Determine the [X, Y] coordinate at the center of the cell enclosing the given text.  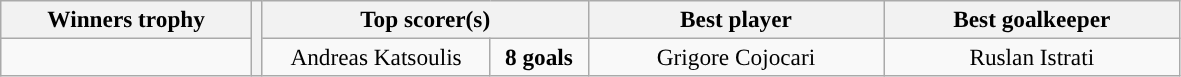
Winners trophy [126, 19]
Best player [736, 19]
Grigore Cojocari [736, 57]
Andreas Katsoulis [376, 57]
8 goals [539, 57]
Top scorer(s) [425, 19]
Ruslan Istrati [1032, 57]
Best goalkeeper [1032, 19]
